Extract the (X, Y) coordinate from the center of the cell holding the provided text.  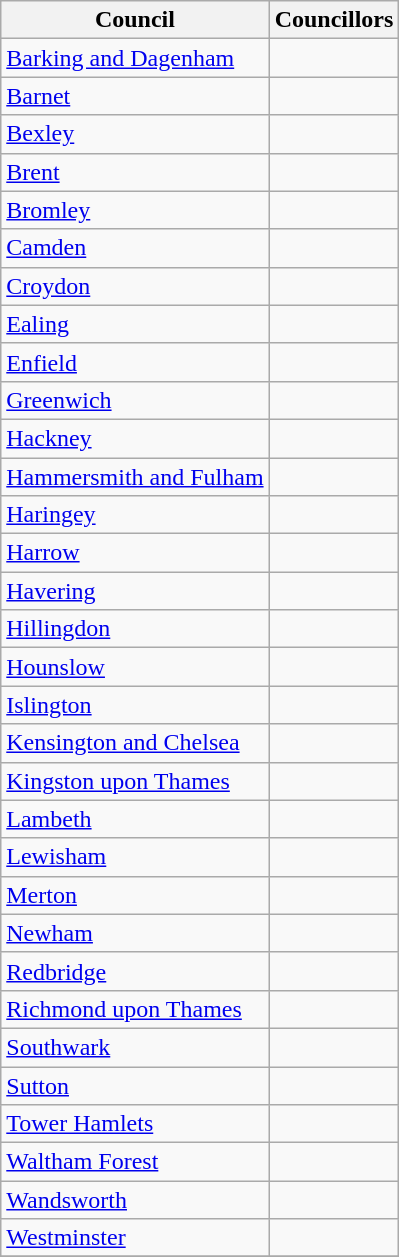
Lewisham (135, 857)
Enfield (135, 362)
Tower Hamlets (135, 1124)
Southwark (135, 1047)
Councillors (334, 20)
Waltham Forest (135, 1162)
Richmond upon Thames (135, 1009)
Hillingdon (135, 629)
Harrow (135, 553)
Westminster (135, 1238)
Council (135, 20)
Croydon (135, 286)
Greenwich (135, 400)
Wandsworth (135, 1200)
Camden (135, 248)
Islington (135, 705)
Bexley (135, 134)
Redbridge (135, 971)
Merton (135, 895)
Havering (135, 591)
Hammersmith and Fulham (135, 477)
Lambeth (135, 819)
Sutton (135, 1085)
Hackney (135, 438)
Ealing (135, 324)
Haringey (135, 515)
Bromley (135, 210)
Kingston upon Thames (135, 781)
Hounslow (135, 667)
Kensington and Chelsea (135, 743)
Barking and Dagenham (135, 58)
Newham (135, 933)
Brent (135, 172)
Barnet (135, 96)
